Scan for the cell matching the given text and deliver its [X, Y] coordinate at center. 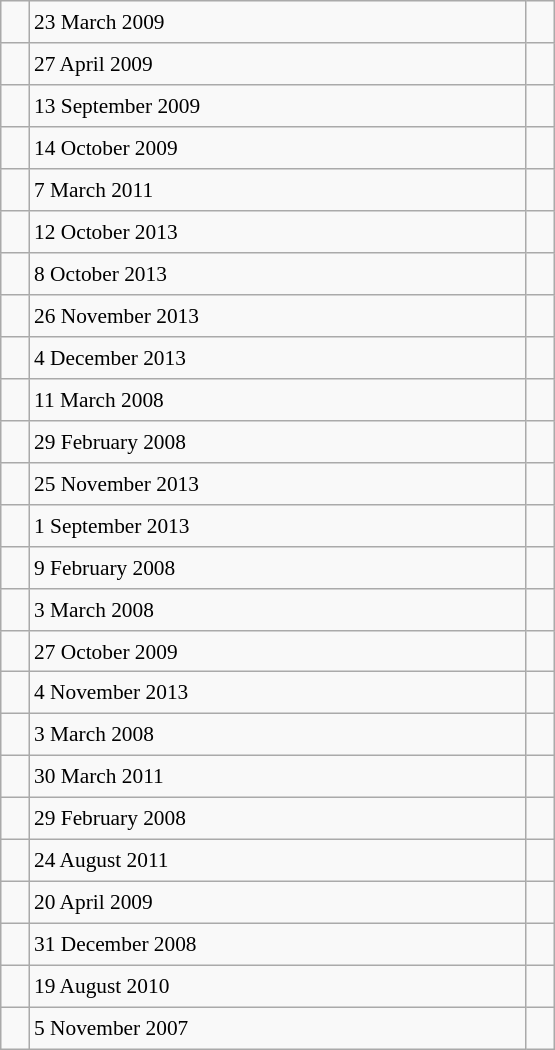
8 October 2013 [278, 274]
14 October 2009 [278, 148]
9 February 2008 [278, 567]
5 November 2007 [278, 1028]
25 November 2013 [278, 483]
11 March 2008 [278, 399]
27 April 2009 [278, 64]
27 October 2009 [278, 651]
23 March 2009 [278, 22]
7 March 2011 [278, 190]
13 September 2009 [278, 106]
26 November 2013 [278, 316]
30 March 2011 [278, 777]
24 August 2011 [278, 861]
19 August 2010 [278, 986]
20 April 2009 [278, 903]
1 September 2013 [278, 525]
12 October 2013 [278, 232]
4 November 2013 [278, 693]
31 December 2008 [278, 945]
4 December 2013 [278, 358]
